Return (x, y) of the center of cell containing provided text 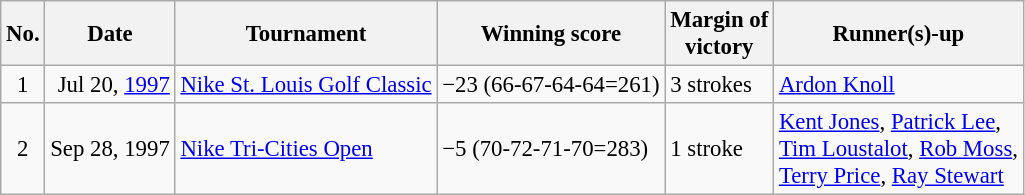
Margin ofvictory (720, 34)
3 strokes (720, 85)
Runner(s)-up (899, 34)
No. (23, 34)
2 (23, 149)
Kent Jones, Patrick Lee, Tim Loustalot, Rob Moss, Terry Price, Ray Stewart (899, 149)
Nike St. Louis Golf Classic (306, 85)
Tournament (306, 34)
1 (23, 85)
1 stroke (720, 149)
Date (110, 34)
−23 (66-67-64-64=261) (551, 85)
Jul 20, 1997 (110, 85)
Sep 28, 1997 (110, 149)
Winning score (551, 34)
Nike Tri-Cities Open (306, 149)
Ardon Knoll (899, 85)
−5 (70-72-71-70=283) (551, 149)
